Scan for the cell matching the given text and deliver its [x, y] coordinate at center. 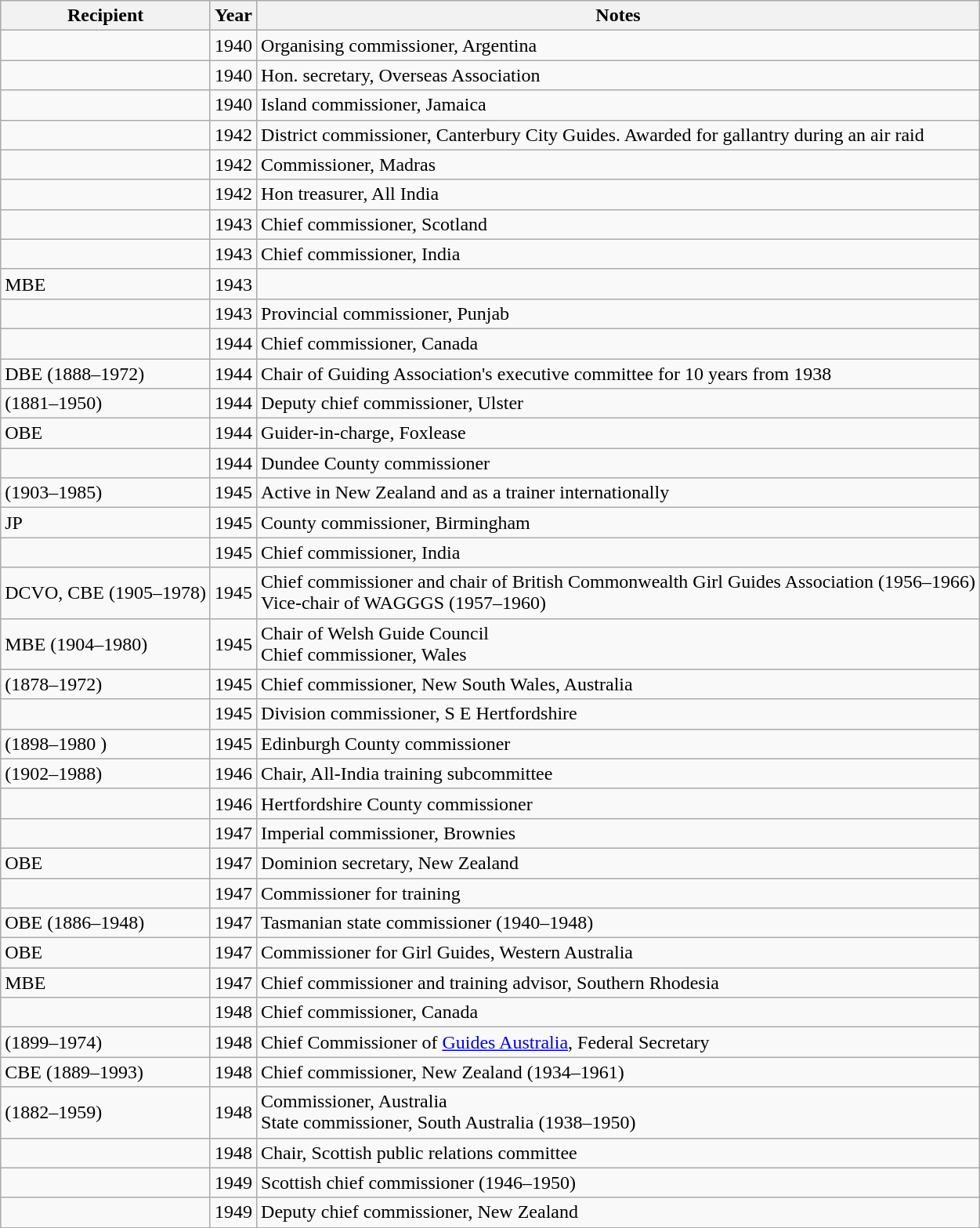
Year [233, 16]
Chief commissioner and training advisor, Southern Rhodesia [619, 983]
Scottish chief commissioner (1946–1950) [619, 1183]
Chair, Scottish public relations committee [619, 1153]
Organising commissioner, Argentina [619, 45]
Provincial commissioner, Punjab [619, 313]
Tasmanian state commissioner (1940–1948) [619, 923]
Recipient [106, 16]
MBE (1904–1980) [106, 644]
(1902–1988) [106, 773]
CBE (1889–1993) [106, 1072]
(1881–1950) [106, 404]
Chief commissioner, Scotland [619, 224]
(1898–1980 ) [106, 744]
Chief Commissioner of Guides Australia, Federal Secretary [619, 1042]
Chief commissioner, New South Wales, Australia [619, 684]
Hon. secretary, Overseas Association [619, 75]
JP [106, 523]
District commissioner, Canterbury City Guides. Awarded for gallantry during an air raid [619, 135]
Deputy chief commissioner, Ulster [619, 404]
(1899–1974) [106, 1042]
Dominion secretary, New Zealand [619, 863]
DCVO, CBE (1905–1978) [106, 592]
Dundee County commissioner [619, 463]
Commissioner, Australia State commissioner, South Australia (1938–1950) [619, 1113]
(1878–1972) [106, 684]
Division commissioner, S E Hertfordshire [619, 714]
Notes [619, 16]
Edinburgh County commissioner [619, 744]
Guider-in-charge, Foxlease [619, 433]
Commissioner for training [619, 893]
Commissioner, Madras [619, 165]
Chair of Welsh Guide CouncilChief commissioner, Wales [619, 644]
Commissioner for Girl Guides, Western Australia [619, 953]
Active in New Zealand and as a trainer internationally [619, 493]
DBE (1888–1972) [106, 374]
Imperial commissioner, Brownies [619, 833]
Island commissioner, Jamaica [619, 105]
Chair, All-India training subcommittee [619, 773]
OBE (1886–1948) [106, 923]
Chair of Guiding Association's executive committee for 10 years from 1938 [619, 374]
Chief commissioner, New Zealand (1934–1961) [619, 1072]
Chief commissioner and chair of British Commonwealth Girl Guides Association (1956–1966)Vice-chair of WAGGGS (1957–1960) [619, 592]
(1903–1985) [106, 493]
Deputy chief commissioner, New Zealand [619, 1212]
Hertfordshire County commissioner [619, 803]
County commissioner, Birmingham [619, 523]
Hon treasurer, All India [619, 194]
(1882–1959) [106, 1113]
